Identify which cell holds the provided text, then report its [X, Y] central coordinate. 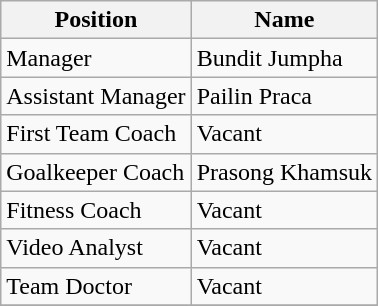
Name [284, 20]
Team Doctor [96, 286]
Manager [96, 58]
Goalkeeper Coach [96, 172]
Pailin Praca [284, 96]
Video Analyst [96, 248]
Prasong Khamsuk [284, 172]
Fitness Coach [96, 210]
First Team Coach [96, 134]
Assistant Manager [96, 96]
Position [96, 20]
Bundit Jumpha [284, 58]
